Detect which cell encompasses the target text, then output its [x, y] center coordinate. 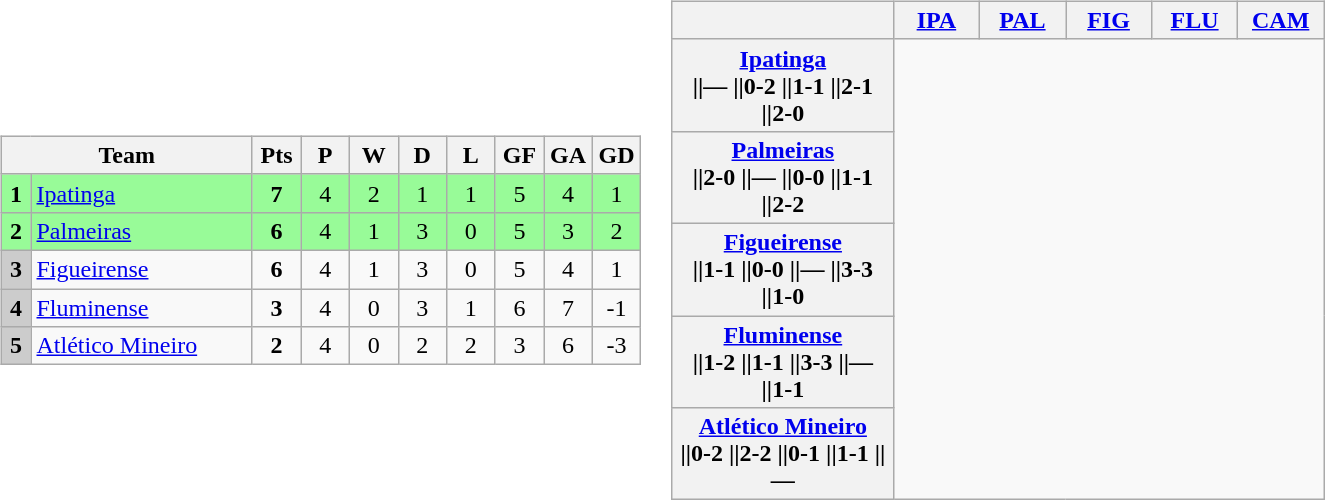
Ipatinga [142, 193]
L [472, 155]
GA [568, 155]
PAL [1022, 20]
-3 [616, 346]
P [326, 155]
Palmeiras [142, 231]
GD [616, 155]
D [422, 155]
-1 [616, 307]
W [374, 155]
Fluminense [142, 307]
Atlético Mineiro ||0-2 ||2-2 ||0-1 ||1-1 ||— [782, 454]
Team [126, 155]
Ipatinga ||— ||0-2 ||1-1 ||2-1 ||2-0 [782, 85]
Fluminense ||1-2 ||1-1 ||3-3 ||— ||1-1 [782, 362]
Atlético Mineiro [142, 346]
Figueirense [142, 269]
Figueirense ||1-1 ||0-0 ||— ||3-3 ||1-0 [782, 269]
FIG [1109, 20]
FLU [1195, 20]
CAM [1281, 20]
Palmeiras ||2-0 ||— ||0-0 ||1-1 ||2-2 [782, 177]
IPA [936, 20]
Pts [276, 155]
GF [520, 155]
